Determine the (X, Y) coordinate at the center of the cell enclosing the given text.  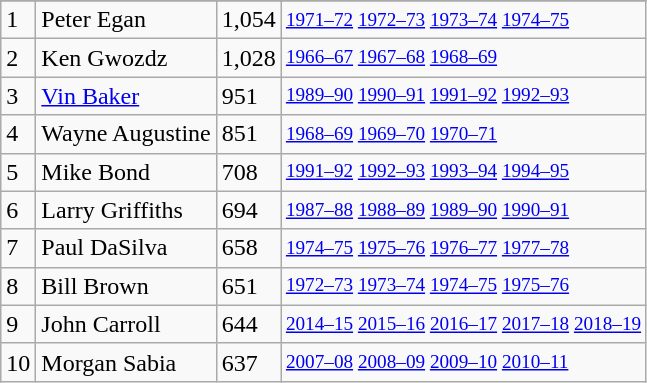
1 (18, 20)
Peter Egan (126, 20)
651 (248, 286)
6 (18, 210)
3 (18, 96)
1,028 (248, 58)
1989–90 1990–91 1991–92 1992–93 (463, 96)
2007–08 2008–09 2009–10 2010–11 (463, 362)
1987–88 1988–89 1989–90 1990–91 (463, 210)
851 (248, 134)
1974–75 1975–76 1976–77 1977–78 (463, 248)
951 (248, 96)
2014–15 2015–16 2016–17 2017–18 2018–19 (463, 324)
Bill Brown (126, 286)
5 (18, 172)
Wayne Augustine (126, 134)
8 (18, 286)
1971–72 1972–73 1973–74 1974–75 (463, 20)
1968–69 1969–70 1970–71 (463, 134)
637 (248, 362)
694 (248, 210)
10 (18, 362)
9 (18, 324)
4 (18, 134)
1972–73 1973–74 1974–75 1975–76 (463, 286)
Ken Gwozdz (126, 58)
1991–92 1992–93 1993–94 1994–95 (463, 172)
708 (248, 172)
Larry Griffiths (126, 210)
Mike Bond (126, 172)
Vin Baker (126, 96)
1,054 (248, 20)
7 (18, 248)
Paul DaSilva (126, 248)
2 (18, 58)
John Carroll (126, 324)
658 (248, 248)
644 (248, 324)
Morgan Sabia (126, 362)
1966–67 1967–68 1968–69 (463, 58)
